Return the [X, Y] coordinate for the center point of the cell that contains the specified text.  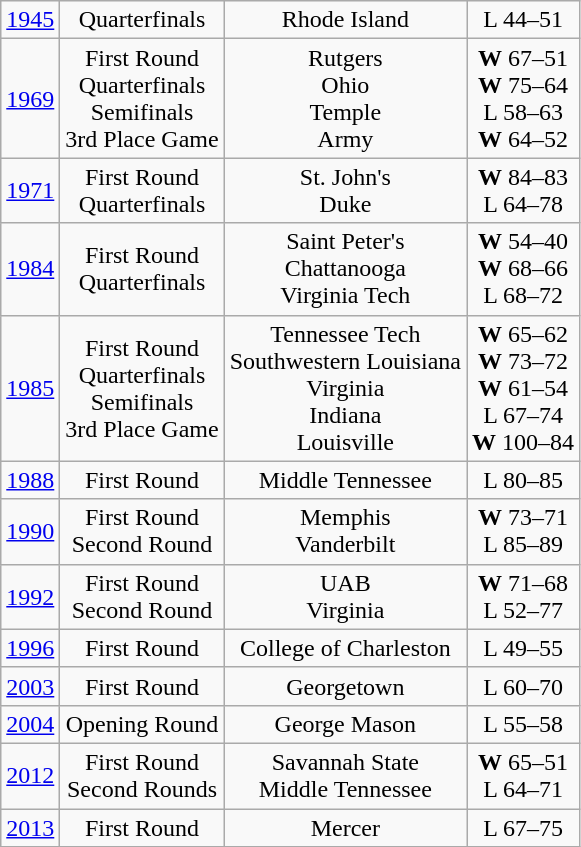
L 67–75 [524, 827]
L 60–70 [524, 686]
RutgersOhioTempleArmy [345, 98]
2013 [30, 827]
1992 [30, 596]
W 65–51L 64–71 [524, 776]
W 54–40W 68–66L 68–72 [524, 269]
Rhode Island [345, 20]
MemphisVanderbilt [345, 532]
Savannah StateMiddle Tennessee [345, 776]
Opening Round [142, 724]
Middle Tennessee [345, 480]
W 73–71L 85–89 [524, 532]
Tennessee TechSouthwestern LouisianaVirginiaIndianaLouisville [345, 388]
1990 [30, 532]
L 49–55 [524, 648]
First RoundSecond Rounds [142, 776]
L 55–58 [524, 724]
W 84–83L 64–78 [524, 190]
UABVirginia [345, 596]
L 44–51 [524, 20]
George Mason [345, 724]
1984 [30, 269]
L 80–85 [524, 480]
1988 [30, 480]
1945 [30, 20]
College of Charleston [345, 648]
Quarterfinals [142, 20]
St. John'sDuke [345, 190]
2003 [30, 686]
Georgetown [345, 686]
Saint Peter'sChattanoogaVirginia Tech [345, 269]
2012 [30, 776]
1969 [30, 98]
W 67–51W 75–64L 58–63W 64–52 [524, 98]
1996 [30, 648]
1971 [30, 190]
W 71–68L 52–77 [524, 596]
Mercer [345, 827]
1985 [30, 388]
W 65–62W 73–72W 61–54L 67–74W 100–84 [524, 388]
2004 [30, 724]
